Find where the given text appears and provide that cell's center as [X, Y] coordinate. 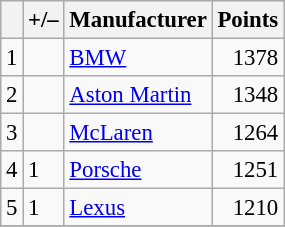
Points [248, 20]
5 [12, 208]
Lexus [138, 208]
3 [12, 133]
+/– [44, 20]
1210 [248, 208]
1378 [248, 58]
1348 [248, 95]
2 [12, 95]
1251 [248, 170]
BMW [138, 58]
Manufacturer [138, 20]
1264 [248, 133]
Aston Martin [138, 95]
Porsche [138, 170]
McLaren [138, 133]
4 [12, 170]
